Scan for the cell matching the given text and deliver its [X, Y] coordinate at center. 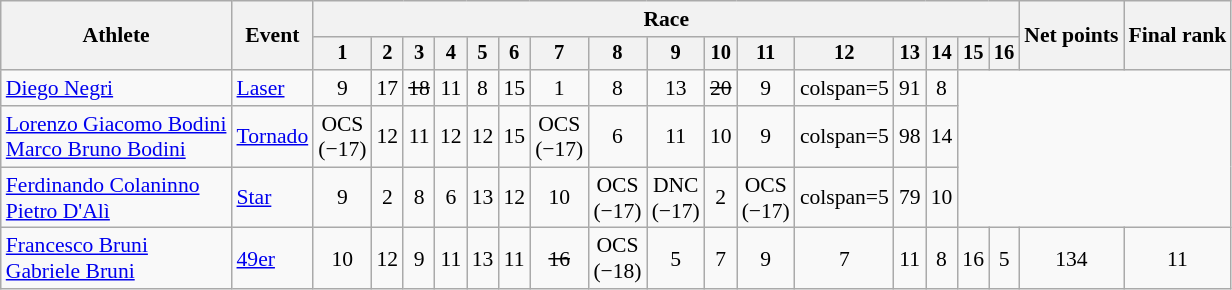
Diego Negri [116, 88]
Net points [1071, 36]
Ferdinando ColaninnoPietro D'Alì [116, 198]
Final rank [1178, 36]
91 [910, 88]
DNC (−17) [676, 198]
79 [910, 198]
134 [1071, 258]
Laser [272, 88]
Lorenzo Giacomo Bodini Marco Bruno Bodini [116, 136]
17 [388, 88]
Tornado [272, 136]
49er [272, 258]
18 [419, 88]
OCS(−18) [617, 258]
Athlete [116, 36]
98 [910, 136]
3 [419, 54]
Francesco Bruni Gabriele Bruni [116, 258]
4 [451, 54]
Race [666, 19]
Star [272, 198]
20 [721, 88]
Event [272, 36]
